Detect which cell encompasses the target text, then output its (x, y) center coordinate. 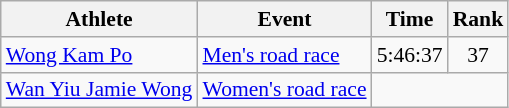
Athlete (100, 19)
Event (284, 19)
5:46:37 (410, 55)
Rank (478, 19)
37 (478, 55)
Men's road race (284, 55)
Wong Kam Po (100, 55)
Time (410, 19)
Wan Yiu Jamie Wong (100, 90)
Women's road race (284, 90)
